Extract the [x, y] coordinate from the center of the cell holding the provided text.  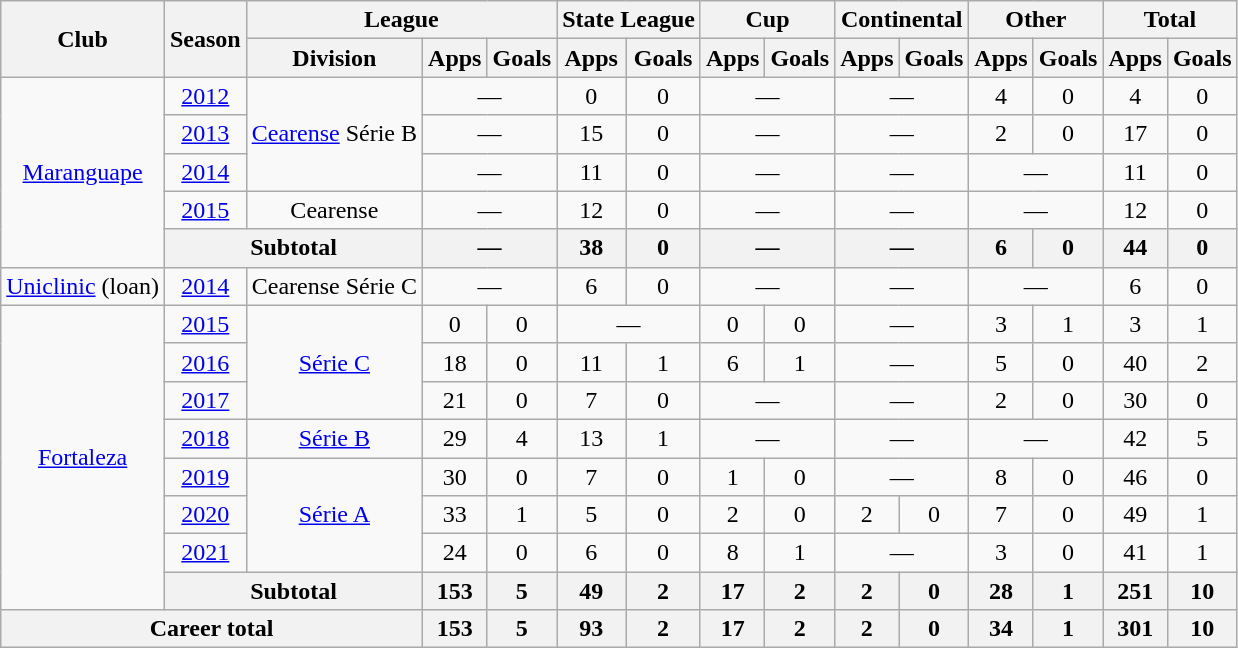
Fortaleza [83, 457]
46 [1135, 477]
40 [1135, 362]
44 [1135, 248]
33 [455, 515]
State League [629, 20]
2021 [205, 553]
Maranguape [83, 172]
251 [1135, 591]
Série B [334, 438]
Total [1170, 20]
Other [1036, 20]
21 [455, 400]
League [402, 20]
24 [455, 553]
2013 [205, 134]
28 [1001, 591]
301 [1135, 629]
Cearense Série C [334, 286]
18 [455, 362]
Division [334, 58]
2019 [205, 477]
29 [455, 438]
Season [205, 39]
Série C [334, 362]
15 [592, 134]
41 [1135, 553]
42 [1135, 438]
34 [1001, 629]
Série A [334, 515]
Cearense Série B [334, 134]
Cup [767, 20]
93 [592, 629]
Continental [902, 20]
2020 [205, 515]
2012 [205, 96]
Uniclinic (loan) [83, 286]
2016 [205, 362]
13 [592, 438]
Cearense [334, 210]
38 [592, 248]
2018 [205, 438]
Career total [212, 629]
2017 [205, 400]
Club [83, 39]
